Return the [x, y] coordinate for the center point of the cell that contains the specified text.  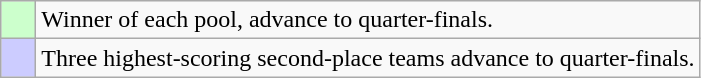
Three highest-scoring second-place teams advance to quarter-finals. [368, 58]
Winner of each pool, advance to quarter-finals. [368, 20]
